Detect which cell encompasses the target text, then output its (x, y) center coordinate. 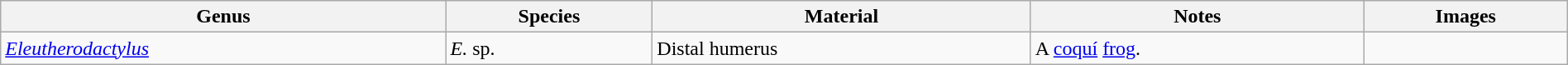
Notes (1198, 17)
Distal humerus (842, 48)
Eleutherodactylus (223, 48)
E. sp. (549, 48)
Material (842, 17)
A coquí frog. (1198, 48)
Genus (223, 17)
Images (1465, 17)
Species (549, 17)
